Find where the given text appears and provide that cell's center as (x, y) coordinate. 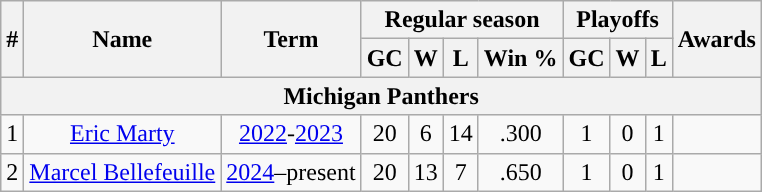
.650 (520, 172)
Term (291, 39)
6 (426, 134)
# (12, 39)
Win % (520, 58)
Awards (716, 39)
14 (460, 134)
2 (12, 172)
Regular season (462, 20)
.300 (520, 134)
Name (122, 39)
13 (426, 172)
Marcel Bellefeuille (122, 172)
Michigan Panthers (382, 96)
7 (460, 172)
Eric Marty (122, 134)
2024–present (291, 172)
2022-2023 (291, 134)
Playoffs (618, 20)
